Detect which cell encompasses the target text, then output its (x, y) center coordinate. 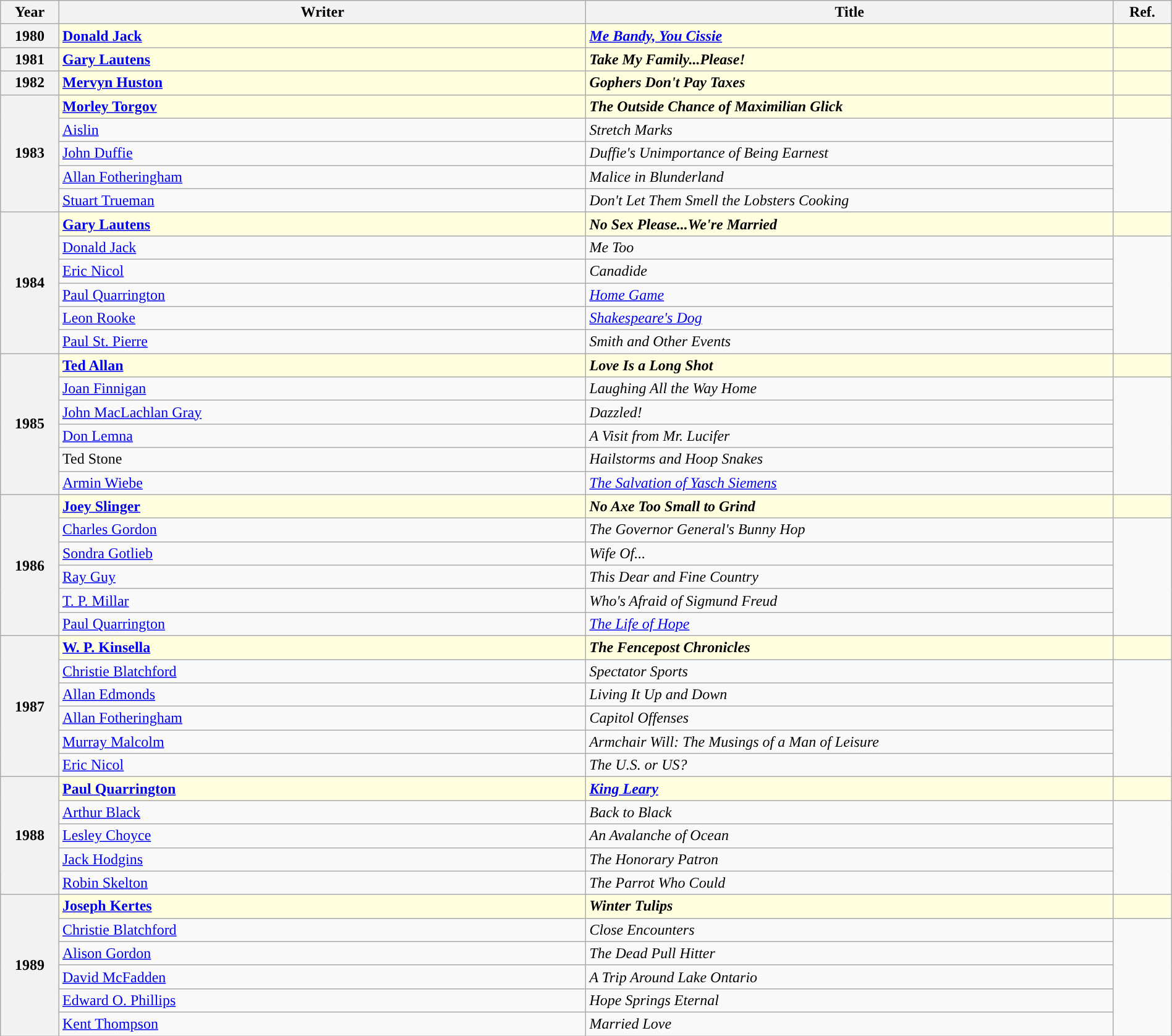
Living It Up and Down (849, 695)
Lesley Choyce (323, 836)
1989 (30, 965)
Jack Hodgins (323, 859)
Love Is a Long Shot (849, 365)
Armchair Will: The Musings of a Man of Leisure (849, 742)
Leon Rooke (323, 318)
Capitol Offenses (849, 718)
Robin Skelton (323, 883)
Edward O. Phillips (323, 1000)
A Trip Around Lake Ontario (849, 977)
Duffie's Unimportance of Being Earnest (849, 153)
The Salvation of Yasch Siemens (849, 483)
Wife Of... (849, 553)
Smith and Other Events (849, 342)
Joey Slinger (323, 506)
No Sex Please...We're Married (849, 224)
Ray Guy (323, 577)
Mervyn Huston (323, 83)
W. P. Kinsella (323, 647)
1988 (30, 836)
Sondra Gotlieb (323, 553)
1985 (30, 424)
Gophers Don't Pay Taxes (849, 83)
1982 (30, 83)
Paul St. Pierre (323, 342)
The Parrot Who Could (849, 883)
Malice in Blunderland (849, 177)
The Dead Pull Hitter (849, 953)
Title (849, 12)
1984 (30, 282)
Me Bandy, You Cissie (849, 36)
Arthur Black (323, 812)
King Leary (849, 789)
1980 (30, 36)
The Outside Chance of Maximilian Glick (849, 106)
Alison Gordon (323, 953)
A Visit from Mr. Lucifer (849, 436)
Spectator Sports (849, 671)
Ref. (1142, 12)
The Governor General's Bunny Hop (849, 530)
This Dear and Fine Country (849, 577)
Me Too (849, 247)
Hope Springs Eternal (849, 1000)
Aislin (323, 130)
Don't Let Them Smell the Lobsters Cooking (849, 200)
Take My Family...Please! (849, 59)
1981 (30, 59)
David McFadden (323, 977)
Allan Edmonds (323, 695)
Winter Tulips (849, 906)
Writer (323, 12)
Stretch Marks (849, 130)
John Duffie (323, 153)
Hailstorms and Hoop Snakes (849, 459)
The Honorary Patron (849, 859)
Dazzled! (849, 412)
1986 (30, 565)
Charles Gordon (323, 530)
An Avalanche of Ocean (849, 836)
Armin Wiebe (323, 483)
Murray Malcolm (323, 742)
The Life of Hope (849, 624)
Married Love (849, 1024)
Canadide (849, 271)
T. P. Millar (323, 600)
1987 (30, 706)
Back to Black (849, 812)
Who's Afraid of Sigmund Freud (849, 600)
The Fencepost Chronicles (849, 647)
Morley Torgov (323, 106)
Don Lemna (323, 436)
1983 (30, 153)
Kent Thompson (323, 1024)
No Axe Too Small to Grind (849, 506)
Shakespeare's Dog (849, 318)
Ted Stone (323, 459)
Laughing All the Way Home (849, 389)
Ted Allan (323, 365)
Close Encounters (849, 930)
Year (30, 12)
The U.S. or US? (849, 765)
Home Game (849, 295)
Joseph Kertes (323, 906)
Stuart Trueman (323, 200)
Joan Finnigan (323, 389)
John MacLachlan Gray (323, 412)
